Return [x, y] of the center of cell containing provided text 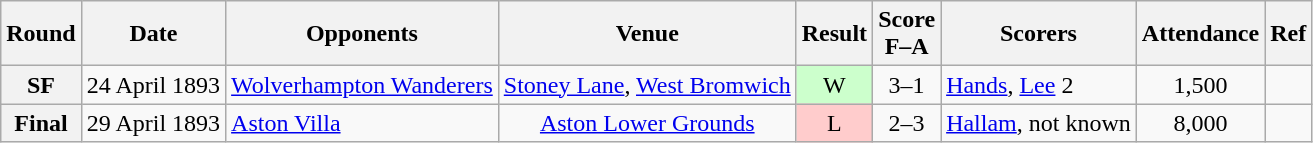
Hands, Lee 2 [1039, 85]
L [834, 123]
2–3 [907, 123]
ScoreF–A [907, 34]
Final [41, 123]
Result [834, 34]
1,500 [1200, 85]
8,000 [1200, 123]
Round [41, 34]
W [834, 85]
Hallam, not known [1039, 123]
24 April 1893 [153, 85]
Date [153, 34]
Aston Villa [362, 123]
Wolverhampton Wanderers [362, 85]
Opponents [362, 34]
Stoney Lane, West Bromwich [647, 85]
3–1 [907, 85]
Attendance [1200, 34]
Venue [647, 34]
29 April 1893 [153, 123]
Scorers [1039, 34]
Aston Lower Grounds [647, 123]
SF [41, 85]
Ref [1288, 34]
